Locate the cell with the specified text and output its (x, y) center coordinate. 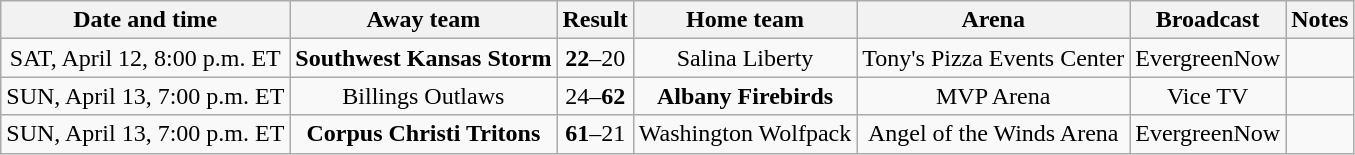
Arena (994, 20)
Date and time (146, 20)
Notes (1320, 20)
Billings Outlaws (424, 96)
SAT, April 12, 8:00 p.m. ET (146, 58)
22–20 (595, 58)
Result (595, 20)
Tony's Pizza Events Center (994, 58)
Home team (744, 20)
Albany Firebirds (744, 96)
Salina Liberty (744, 58)
Vice TV (1208, 96)
MVP Arena (994, 96)
Away team (424, 20)
Southwest Kansas Storm (424, 58)
Washington Wolfpack (744, 134)
Corpus Christi Tritons (424, 134)
24–62 (595, 96)
Angel of the Winds Arena (994, 134)
Broadcast (1208, 20)
61–21 (595, 134)
